Pinpoint the cell where the given text exists, returning its [x, y] midpoint coordinate. 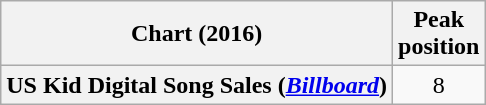
Chart (2016) [197, 34]
8 [439, 85]
US Kid Digital Song Sales (Billboard) [197, 85]
Peak position [439, 34]
